Extract the [X, Y] coordinate from the center of the cell holding the provided text.  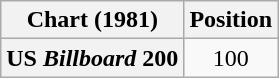
Chart (1981) [92, 20]
100 [231, 58]
US Billboard 200 [92, 58]
Position [231, 20]
